Capture the cell that displays the provided text and extract its [X, Y] central coordinate. 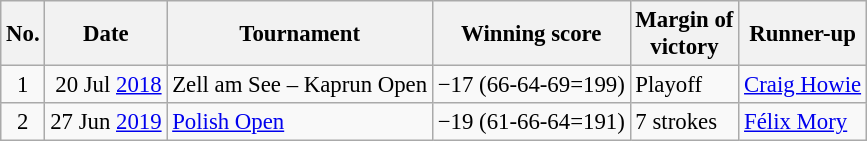
Winning score [531, 34]
27 Jun 2019 [106, 122]
Runner-up [803, 34]
Playoff [684, 85]
7 strokes [684, 122]
No. [23, 34]
1 [23, 85]
Margin ofvictory [684, 34]
−17 (66-64-69=199) [531, 85]
20 Jul 2018 [106, 85]
−19 (61-66-64=191) [531, 122]
Craig Howie [803, 85]
Tournament [300, 34]
2 [23, 122]
Félix Mory [803, 122]
Zell am See – Kaprun Open [300, 85]
Polish Open [300, 122]
Date [106, 34]
